Provide the (X, Y) coordinate of the cell's center where the given text is located.  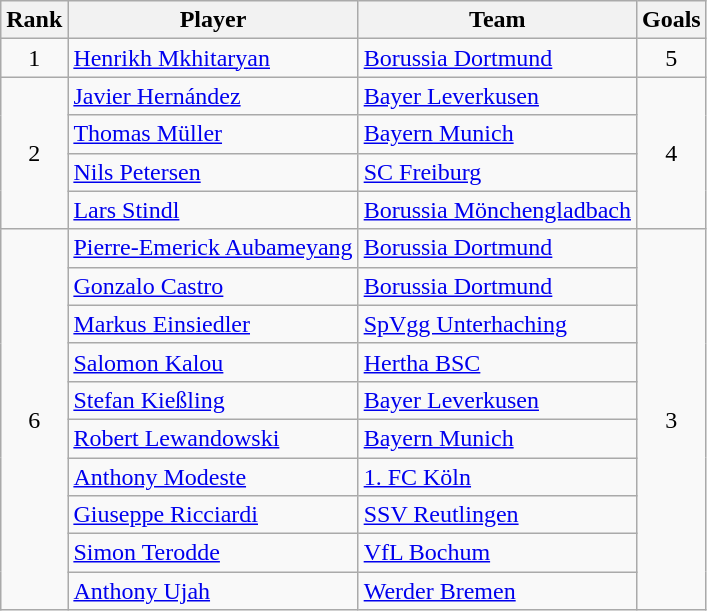
VfL Bochum (497, 553)
Robert Lewandowski (213, 438)
Team (497, 20)
Javier Hernández (213, 96)
Thomas Müller (213, 134)
Nils Petersen (213, 172)
4 (671, 153)
Gonzalo Castro (213, 286)
1 (34, 58)
Henrikh Mkhitaryan (213, 58)
Rank (34, 20)
5 (671, 58)
Werder Bremen (497, 591)
Simon Terodde (213, 553)
Borussia Mönchengladbach (497, 210)
Stefan Kießling (213, 400)
Goals (671, 20)
Salomon Kalou (213, 362)
Anthony Modeste (213, 477)
1. FC Köln (497, 477)
Anthony Ujah (213, 591)
Player (213, 20)
SSV Reutlingen (497, 515)
3 (671, 420)
2 (34, 153)
Lars Stindl (213, 210)
Markus Einsiedler (213, 324)
6 (34, 420)
Hertha BSC (497, 362)
Pierre-Emerick Aubameyang (213, 248)
Giuseppe Ricciardi (213, 515)
SC Freiburg (497, 172)
SpVgg Unterhaching (497, 324)
